For the text-containing cell, return its midpoint in [X, Y] coordinate format. 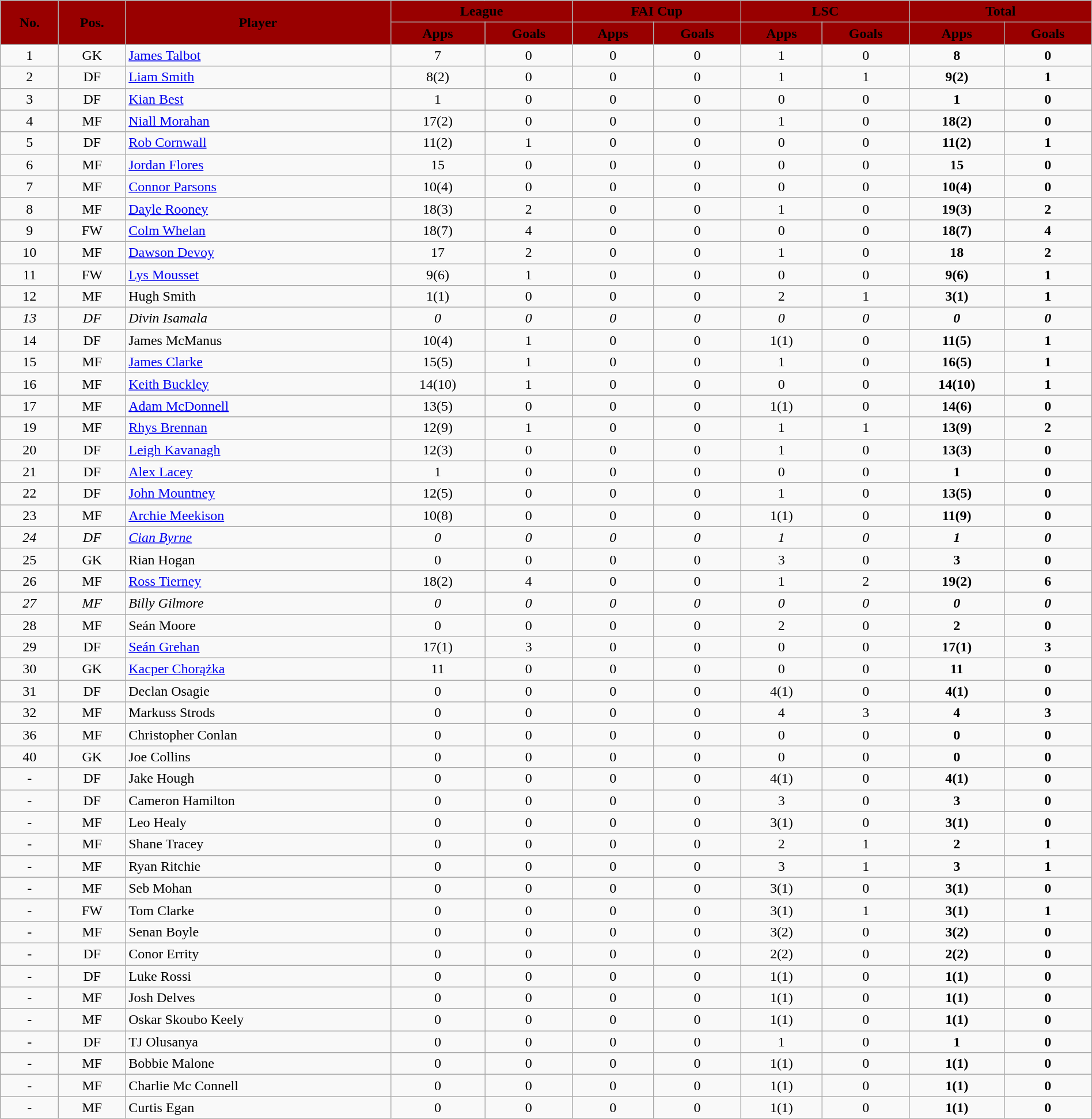
12(3) [438, 450]
23 [30, 515]
21 [30, 472]
Total [1000, 12]
5 [30, 143]
18 [957, 252]
29 [30, 647]
FAI Cup [657, 12]
Ryan Ritchie [258, 866]
Dawson Devoy [258, 252]
Niall Morahan [258, 121]
Dayle Rooney [258, 208]
James McManus [258, 340]
19(3) [957, 208]
20 [30, 450]
Cian Byrne [258, 537]
Kian Best [258, 99]
Luke Rossi [258, 976]
11(5) [957, 340]
Seb Mohan [258, 888]
League [481, 12]
Joe Collins [258, 757]
Rian Hogan [258, 559]
14 [30, 340]
Connor Parsons [258, 187]
Divin Isamala [258, 318]
8(2) [438, 77]
9(2) [957, 77]
Pos. [92, 22]
Josh Delves [258, 998]
31 [30, 691]
Seán Grehan [258, 647]
LSC [826, 12]
Colm Whelan [258, 230]
Billy Gilmore [258, 603]
Leigh Kavanagh [258, 450]
Rhys Brennan [258, 428]
11(9) [957, 515]
Keith Buckley [258, 384]
9 [30, 230]
25 [30, 559]
10 [30, 252]
10(8) [438, 515]
40 [30, 757]
27 [30, 603]
24 [30, 537]
Markuss Strods [258, 713]
Seán Moore [258, 625]
John Mountney [258, 494]
16(5) [957, 362]
Oskar Skoubo Keely [258, 1020]
Christopher Conlan [258, 735]
Curtis Egan [258, 1107]
Conor Errity [258, 954]
Liam Smith [258, 77]
James Clarke [258, 362]
Cameron Hamilton [258, 801]
28 [30, 625]
Jake Hough [258, 779]
Charlie Mc Connell [258, 1086]
Shane Tracey [258, 844]
32 [30, 713]
19(2) [957, 581]
17(2) [438, 121]
James Talbot [258, 55]
Hugh Smith [258, 297]
12(9) [438, 428]
19 [30, 428]
Lys Mousset [258, 275]
12 [30, 297]
15(5) [438, 362]
Leo Healy [258, 822]
Player [258, 22]
Tom Clarke [258, 910]
Alex Lacey [258, 472]
Senan Boyle [258, 932]
Declan Osagie [258, 691]
14(6) [957, 406]
18(3) [438, 208]
Rob Cornwall [258, 143]
26 [30, 581]
12(5) [438, 494]
13(9) [957, 428]
Archie Meekison [258, 515]
Kacper Chorążka [258, 669]
Adam McDonnell [258, 406]
Bobbie Malone [258, 1064]
13(3) [957, 450]
30 [30, 669]
16 [30, 384]
22 [30, 494]
13 [30, 318]
TJ Olusanya [258, 1042]
Jordan Flores [258, 165]
Ross Tierney [258, 581]
No. [30, 22]
36 [30, 735]
